Find where the given text appears and provide that cell's center as (x, y) coordinate. 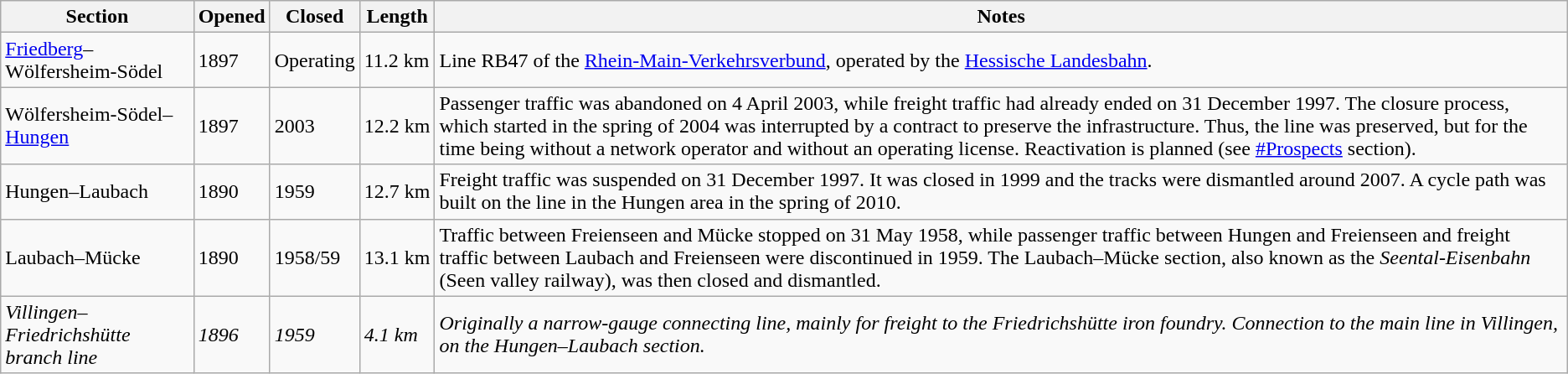
12.2 km (397, 126)
Operating (315, 60)
Wölfersheim-Södel–Hungen (97, 126)
13.1 km (397, 257)
11.2 km (397, 60)
4.1 km (397, 335)
2003 (315, 126)
Section (97, 17)
1896 (231, 335)
Villingen–Friedrichshütte branch line (97, 335)
12.7 km (397, 191)
Laubach–Mücke (97, 257)
Closed (315, 17)
Opened (231, 17)
Friedberg–Wölfersheim-Södel (97, 60)
1958/59 (315, 257)
Length (397, 17)
Hungen–Laubach (97, 191)
Line RB47 of the Rhein-Main-Verkehrsverbund, operated by the Hessische Landesbahn. (1001, 60)
Notes (1001, 17)
